Detect which cell encompasses the target text, then output its [x, y] center coordinate. 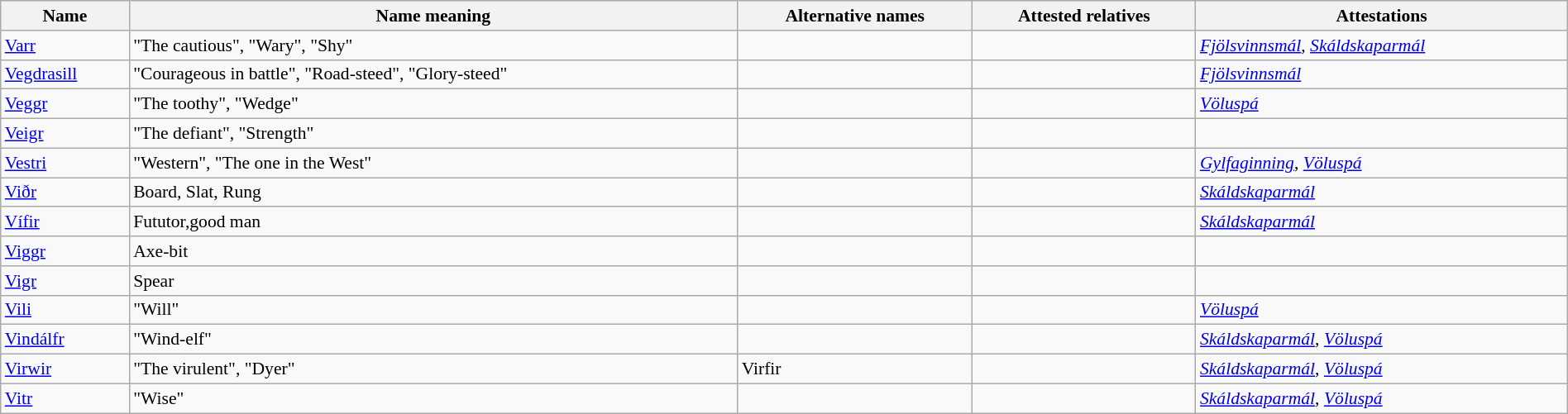
Fjölsvinnsmál, Skáldskaparmál [1381, 45]
"The cautious", "Wary", "Shy" [433, 45]
Name meaning [433, 16]
"Wise" [433, 398]
Spear [433, 281]
Alternative names [855, 16]
Virfir [855, 369]
Vestri [65, 163]
"Courageous in battle", "Road-steed", "Glory-steed" [433, 74]
Veggr [65, 104]
Veigr [65, 134]
Viggr [65, 251]
Varr [65, 45]
"Will" [433, 310]
Vegdrasill [65, 74]
Viðr [65, 193]
Virwir [65, 369]
Attestations [1381, 16]
"The toothy", "Wedge" [433, 104]
Fjölsvinnsmál [1381, 74]
Name [65, 16]
"Western", "The one in the West" [433, 163]
Fututor,good man [433, 222]
Vífir [65, 222]
"Wind-elf" [433, 340]
Vili [65, 310]
Gylfaginning, Völuspá [1381, 163]
Vitr [65, 398]
Axe-bit [433, 251]
Board, Slat, Rung [433, 193]
"The defiant", "Strength" [433, 134]
Vindálfr [65, 340]
"The virulent", "Dyer" [433, 369]
Vigr [65, 281]
Attested relatives [1084, 16]
